Extract the (x, y) coordinate from the center of the cell holding the provided text.  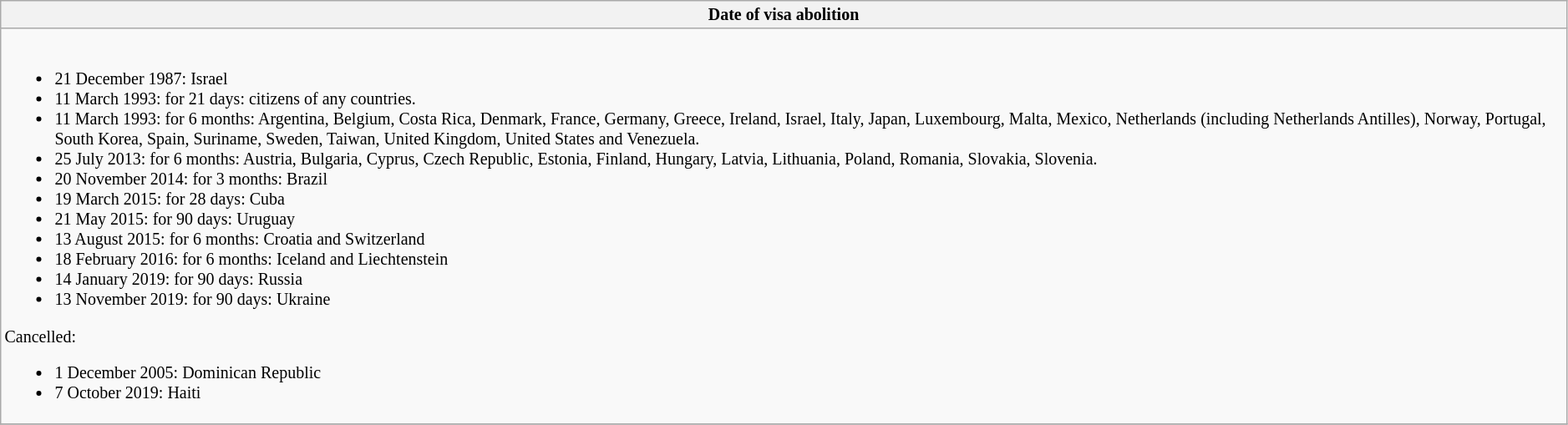
Date of visa abolition (784, 15)
